Search for the cell housing the specified text and yield its [x, y] center coordinate. 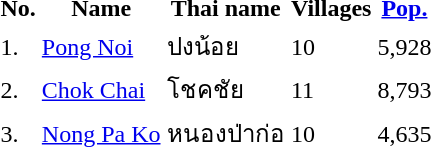
Chok Chai [101, 90]
โชคชัย [226, 90]
11 [332, 90]
ปงน้อย [226, 46]
Pong Noi [101, 46]
10 [332, 46]
